Locate the cell with the specified text and output its [X, Y] center coordinate. 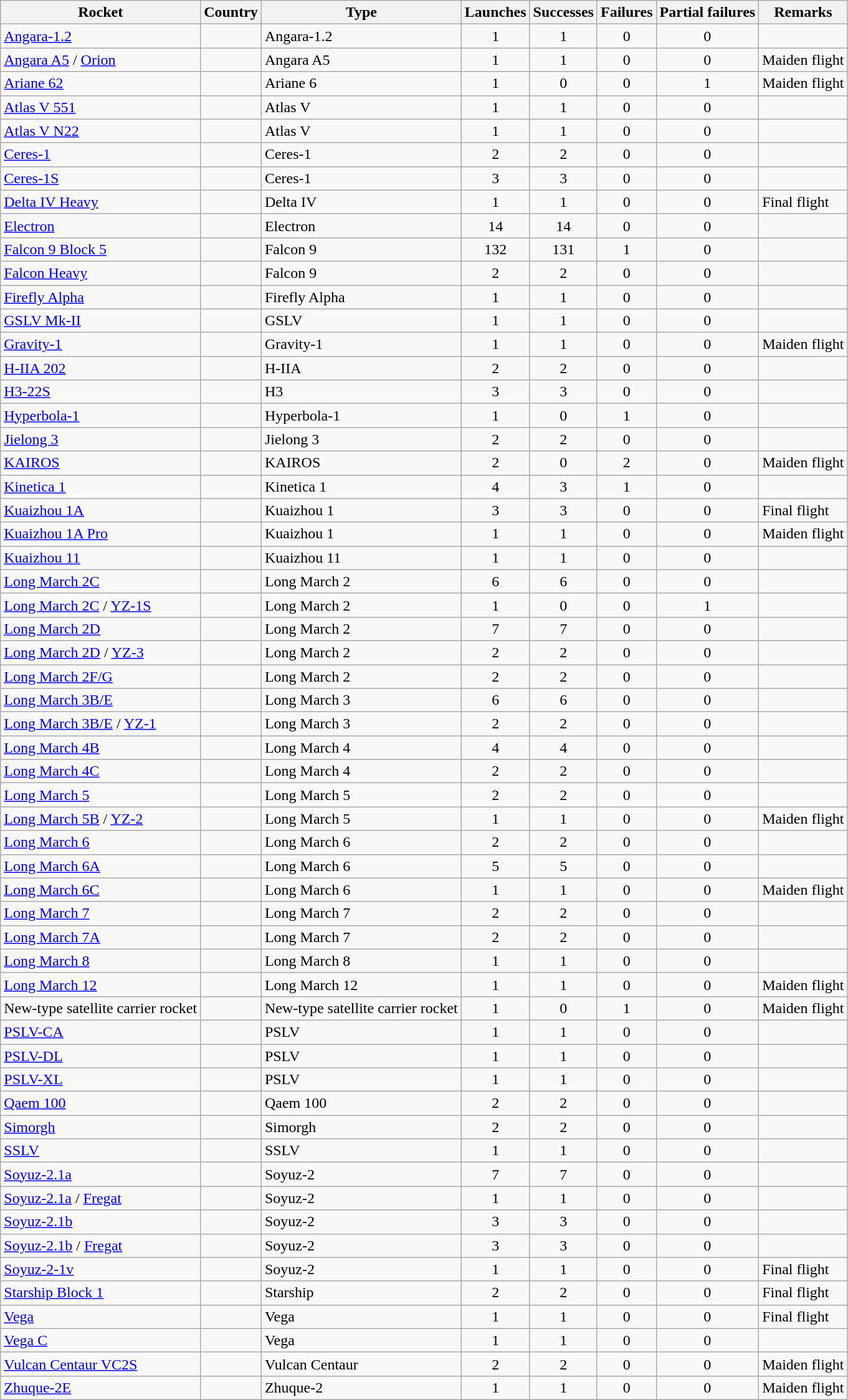
Vega C [101, 1340]
Vulcan Centaur [361, 1364]
Long March 7A [101, 937]
Long March 2C [101, 581]
H3-22S [101, 392]
Ceres-1S [101, 178]
Long March 5B / YZ-2 [101, 819]
Long March 2C / YZ-1S [101, 605]
Delta IV Heavy [101, 202]
Ariane 62 [101, 83]
Long March 2F/G [101, 676]
H-IIA [361, 368]
Long March 4B [101, 748]
Soyuz-2.1a / Fregat [101, 1198]
H-IIA 202 [101, 368]
Long March 2D [101, 629]
Partial failures [708, 12]
Launches [495, 12]
Ariane 6 [361, 83]
Country [231, 12]
131 [563, 249]
PSLV-CA [101, 1032]
Angara A5 [361, 60]
H3 [361, 392]
Long March 3B/E [101, 700]
Falcon Heavy [101, 273]
Long March 2D / YZ-3 [101, 652]
Falcon 9 Block 5 [101, 249]
Remarks [803, 12]
PSLV-DL [101, 1056]
Long March 6A [101, 866]
Rocket [101, 12]
Atlas V 551 [101, 107]
Vulcan Centaur VC2S [101, 1364]
Delta IV [361, 202]
Soyuz-2.1b / Fregat [101, 1245]
132 [495, 249]
Successes [563, 12]
Starship Block 1 [101, 1293]
Angara A5 / Orion [101, 60]
Starship [361, 1293]
GSLV [361, 321]
Soyuz-2.1b [101, 1222]
Long March 4C [101, 771]
Atlas V N22 [101, 131]
GSLV Mk-II [101, 321]
Type [361, 12]
Kuaizhou 1A [101, 510]
Zhuque-2E [101, 1388]
Soyuz-2.1a [101, 1174]
PSLV-XL [101, 1080]
Zhuque-2 [361, 1388]
Kuaizhou 1A Pro [101, 534]
Soyuz-2-1v [101, 1269]
Long March 6C [101, 890]
Failures [627, 12]
Long March 3B/E / YZ-1 [101, 724]
